Detect which cell encompasses the target text, then output its (x, y) center coordinate. 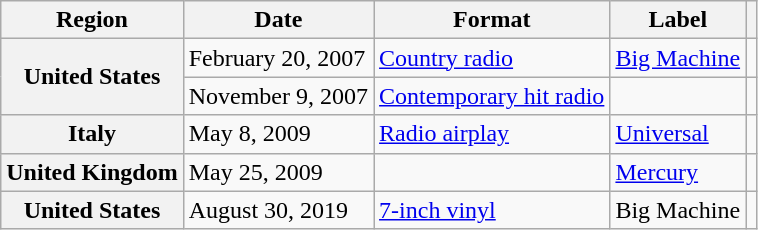
Contemporary hit radio (492, 96)
May 8, 2009 (278, 134)
November 9, 2007 (278, 96)
7-inch vinyl (492, 210)
August 30, 2019 (278, 210)
Date (278, 20)
February 20, 2007 (278, 58)
Format (492, 20)
Radio airplay (492, 134)
Italy (92, 134)
Universal (678, 134)
Country radio (492, 58)
Mercury (678, 172)
United Kingdom (92, 172)
Label (678, 20)
May 25, 2009 (278, 172)
Region (92, 20)
